Identify which cell holds the provided text, then report its (x, y) central coordinate. 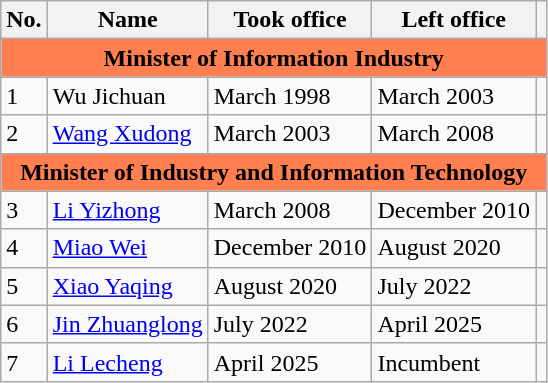
Minister of Industry and Information Technology (274, 172)
1 (24, 96)
Left office (454, 20)
Name (128, 20)
Wu Jichuan (128, 96)
Xiao Yaqing (128, 286)
2 (24, 134)
4 (24, 248)
Li Yizhong (128, 210)
Took office (290, 20)
Li Lecheng (128, 362)
March 1998 (290, 96)
7 (24, 362)
Miao Wei (128, 248)
Wang Xudong (128, 134)
Minister of Information Industry (274, 58)
6 (24, 324)
Jin Zhuanglong (128, 324)
3 (24, 210)
Incumbent (454, 362)
No. (24, 20)
5 (24, 286)
